Pinpoint the cell where the given text exists, returning its [x, y] midpoint coordinate. 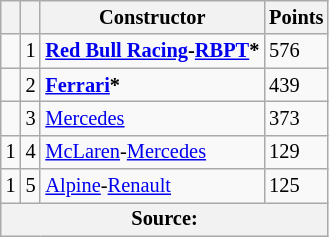
129 [296, 152]
Mercedes [152, 118]
McLaren-Mercedes [152, 152]
439 [296, 85]
3 [31, 118]
373 [296, 118]
125 [296, 186]
4 [31, 152]
576 [296, 51]
Red Bull Racing-RBPT* [152, 51]
Constructor [152, 17]
Alpine-Renault [152, 186]
2 [31, 85]
5 [31, 186]
Points [296, 17]
Source: [165, 219]
Ferrari* [152, 85]
